Return the [X, Y] coordinate for the center point of the cell that contains the specified text.  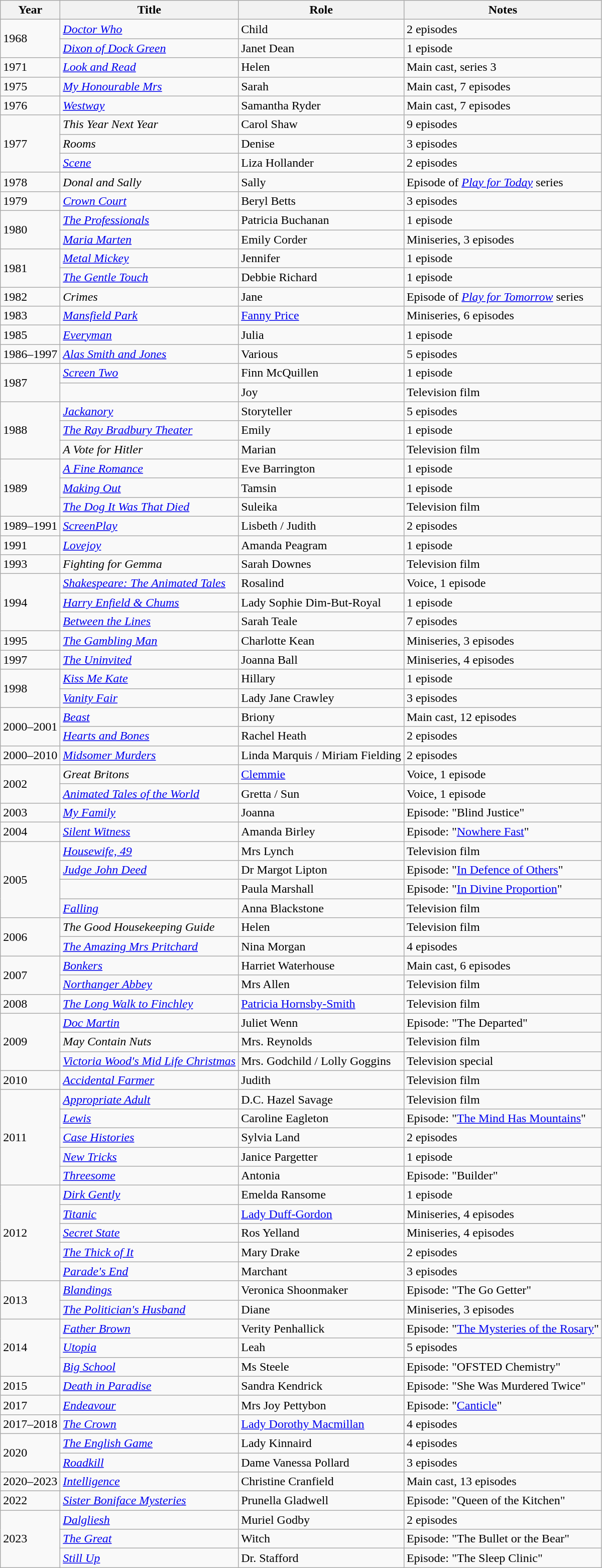
Linda Marquis / Miriam Fielding [321, 755]
Episode: "The Bullet or the Bear" [503, 1539]
Between the Lines [150, 622]
Episode: "Nowhere Fast" [503, 831]
Episode: "Blind Justice" [503, 812]
Judith [321, 1080]
1988 [30, 430]
Julia [321, 335]
Death in Paradise [150, 1386]
Parade's End [150, 1271]
Gretta / Sun [321, 793]
Episode: "In Defence of Others" [503, 870]
Juliet Wenn [321, 1023]
Look and Read [150, 67]
2022 [30, 1501]
Joanna [321, 812]
Fighting for Gemma [150, 564]
1978 [30, 182]
2000–2010 [30, 755]
Christine Cranfield [321, 1482]
Role [321, 10]
Marchant [321, 1271]
Diane [321, 1309]
Charlotte Kean [321, 641]
Mrs Joy Pettybon [321, 1405]
Father Brown [150, 1329]
1998 [30, 688]
The Amazing Mrs Pritchard [150, 946]
May Contain Nuts [150, 1042]
Lisbeth / Judith [321, 526]
Lewis [150, 1118]
New Tricks [150, 1156]
Sarah Teale [321, 622]
Making Out [150, 488]
Dixon of Dock Green [150, 48]
Anna Blackstone [321, 908]
Antonia [321, 1176]
Various [321, 354]
1987 [30, 383]
Janice Pargetter [321, 1156]
A Vote for Hitler [150, 449]
Bonkers [150, 966]
Debbie Richard [321, 278]
1995 [30, 641]
Crown Court [150, 201]
2020 [30, 1453]
Maria Marten [150, 239]
Ms Steele [321, 1367]
1968 [30, 39]
Patricia Hornsby-Smith [321, 1004]
Episode: "The Mysteries of the Rosary" [503, 1329]
The Gambling Man [150, 641]
Storyteller [321, 411]
Utopia [150, 1348]
2017 [30, 1405]
The Dog It Was That Died [150, 507]
Threesome [150, 1176]
The Thick of It [150, 1252]
Harry Enfield & Chums [150, 602]
My Family [150, 812]
Westway [150, 105]
Metal Mickey [150, 259]
The Uninvited [150, 660]
Housewife, 49 [150, 851]
Mary Drake [321, 1252]
Accidental Farmer [150, 1080]
Mrs Allen [321, 985]
Big School [150, 1367]
2008 [30, 1004]
The Good Housekeeping Guide [150, 927]
Episode: "Canticle" [503, 1405]
2006 [30, 937]
Mansfield Park [150, 316]
Lady Sophie Dim-But-Royal [321, 602]
2007 [30, 975]
Still Up [150, 1558]
Roadkill [150, 1463]
Marian [321, 449]
1985 [30, 335]
Eve Barrington [321, 468]
This Year Next Year [150, 125]
Emelda Ransome [321, 1195]
1991 [30, 545]
Carol Shaw [321, 125]
Alas Smith and Jones [150, 354]
1971 [30, 67]
Episode: "She Was Murdered Twice" [503, 1386]
The Great [150, 1539]
Episode of Play for Today series [503, 182]
Falling [150, 908]
Vanity Fair [150, 698]
Emily [321, 430]
2015 [30, 1386]
Ros Yelland [321, 1233]
Beryl Betts [321, 201]
Lady Kinnaird [321, 1443]
A Fine Romance [150, 468]
Janet Dean [321, 48]
Joy [321, 392]
Doc Martin [150, 1023]
Jennifer [321, 259]
Briony [321, 717]
Year [30, 10]
Sally [321, 182]
1994 [30, 602]
Tamsin [321, 488]
Sarah [321, 86]
Donal and Sally [150, 182]
1983 [30, 316]
Secret State [150, 1233]
Child [321, 29]
Sister Boniface Mysteries [150, 1501]
Notes [503, 10]
Victoria Wood's Mid Life Christmas [150, 1061]
Crimes [150, 297]
Kiss Me Kate [150, 679]
1980 [30, 229]
Rooms [150, 144]
Dame Vanessa Pollard [321, 1463]
Midsomer Murders [150, 755]
Everyman [150, 335]
Episode: "The Sleep Clinic" [503, 1558]
Prunella Gladwell [321, 1501]
Episode: "The Go Getter" [503, 1290]
1982 [30, 297]
Sylvia Land [321, 1137]
The English Game [150, 1443]
1976 [30, 105]
Main cast, 13 episodes [503, 1482]
Scene [150, 163]
The Long Walk to Finchley [150, 1004]
1993 [30, 564]
Nina Morgan [321, 946]
Hearts and Bones [150, 736]
2000–2001 [30, 727]
Muriel Godby [321, 1520]
D.C. Hazel Savage [321, 1099]
Joanna Ball [321, 660]
Suleika [321, 507]
2011 [30, 1137]
1986–1997 [30, 354]
1979 [30, 201]
Sandra Kendrick [321, 1386]
2002 [30, 784]
2020–2023 [30, 1482]
Blandings [150, 1290]
2005 [30, 880]
Jackanory [150, 411]
1981 [30, 268]
Samantha Ryder [321, 105]
2013 [30, 1300]
1977 [30, 144]
Hillary [321, 679]
Titanic [150, 1214]
Television special [503, 1061]
Episode: "The Departed" [503, 1023]
Silent Witness [150, 831]
The Ray Bradbury Theater [150, 430]
Amanda Peagram [321, 545]
Leah [321, 1348]
Lady Dorothy Macmillan [321, 1424]
Mrs. Godchild / Lolly Goggins [321, 1061]
Sarah Downes [321, 564]
Judge John Deed [150, 870]
2009 [30, 1042]
1975 [30, 86]
1989–1991 [30, 526]
9 episodes [503, 125]
Paula Marshall [321, 889]
Episode of Play for Tomorrow series [503, 297]
Lady Duff-Gordon [321, 1214]
ScreenPlay [150, 526]
Mrs. Reynolds [321, 1042]
Dr. Stafford [321, 1558]
Episode: "OFSTED Chemistry" [503, 1367]
Clemmie [321, 774]
2023 [30, 1539]
7 episodes [503, 622]
2004 [30, 831]
2010 [30, 1080]
Rosalind [321, 583]
The Politician's Husband [150, 1309]
Episode: "The Mind Has Mountains" [503, 1118]
Main cast, series 3 [503, 67]
Amanda Birley [321, 831]
Title [150, 10]
Veronica Shoonmaker [321, 1290]
Intelligence [150, 1482]
Dr Margot Lipton [321, 870]
Harriet Waterhouse [321, 966]
Dalgliesh [150, 1520]
Lovejoy [150, 545]
Jane [321, 297]
Fanny Price [321, 316]
The Professionals [150, 220]
Mrs Lynch [321, 851]
The Crown [150, 1424]
Main cast, 12 episodes [503, 717]
1989 [30, 488]
Doctor Who [150, 29]
2014 [30, 1348]
Dirk Gently [150, 1195]
Beast [150, 717]
1997 [30, 660]
2017–2018 [30, 1424]
Shakespeare: The Animated Tales [150, 583]
Lady Jane Crawley [321, 698]
Rachel Heath [321, 736]
Denise [321, 144]
The Gentle Touch [150, 278]
Main cast, 6 episodes [503, 966]
Patricia Buchanan [321, 220]
Finn McQuillen [321, 373]
2012 [30, 1233]
Screen Two [150, 373]
Miniseries, 6 episodes [503, 316]
Animated Tales of the World [150, 793]
Episode: "In Divine Proportion" [503, 889]
Northanger Abbey [150, 985]
My Honourable Mrs [150, 86]
Liza Hollander [321, 163]
Emily Corder [321, 239]
Caroline Eagleton [321, 1118]
Episode: "Queen of the Kitchen" [503, 1501]
Endeavour [150, 1405]
Verity Penhallick [321, 1329]
Episode: "Builder" [503, 1176]
Witch [321, 1539]
Case Histories [150, 1137]
Great Britons [150, 774]
2003 [30, 812]
Appropriate Adult [150, 1099]
